For the text-containing cell, return its midpoint in [x, y] coordinate format. 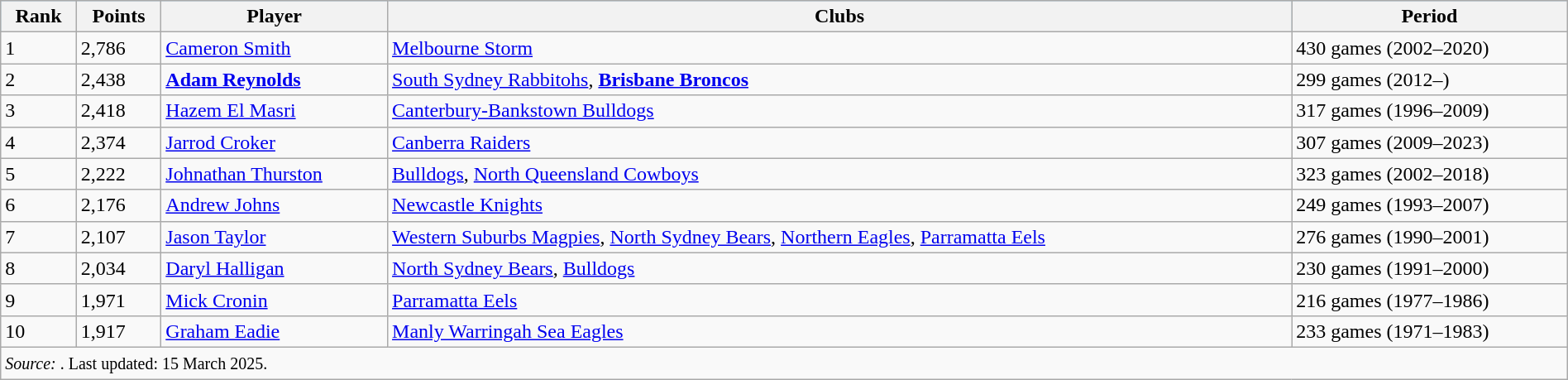
South Sydney Rabbitohs, Brisbane Broncos [840, 79]
Melbourne Storm [840, 48]
Rank [39, 17]
323 games (2002–2018) [1430, 174]
230 games (1991–2000) [1430, 268]
5 [39, 174]
Cameron Smith [275, 48]
7 [39, 237]
317 games (1996–2009) [1430, 111]
Points [118, 17]
3 [39, 111]
Jason Taylor [275, 237]
Hazem El Masri [275, 111]
249 games (1993–2007) [1430, 205]
2,786 [118, 48]
276 games (1990–2001) [1430, 237]
Jarrod Croker [275, 142]
Canberra Raiders [840, 142]
430 games (2002–2020) [1430, 48]
10 [39, 331]
North Sydney Bears, Bulldogs [840, 268]
2,176 [118, 205]
1,971 [118, 300]
Adam Reynolds [275, 79]
1,917 [118, 331]
Western Suburbs Magpies, North Sydney Bears, Northern Eagles, Parramatta Eels [840, 237]
Newcastle Knights [840, 205]
Andrew Johns [275, 205]
9 [39, 300]
1 [39, 48]
4 [39, 142]
2,374 [118, 142]
307 games (2009–2023) [1430, 142]
299 games (2012–) [1430, 79]
2,222 [118, 174]
2 [39, 79]
8 [39, 268]
2,034 [118, 268]
Bulldogs, North Queensland Cowboys [840, 174]
Daryl Halligan [275, 268]
Johnathan Thurston [275, 174]
Canterbury-Bankstown Bulldogs [840, 111]
2,418 [118, 111]
Player [275, 17]
Source: . Last updated: 15 March 2025. [784, 363]
2,107 [118, 237]
233 games (1971–1983) [1430, 331]
Mick Cronin [275, 300]
Clubs [840, 17]
6 [39, 205]
Parramatta Eels [840, 300]
Graham Eadie [275, 331]
2,438 [118, 79]
Period [1430, 17]
Manly Warringah Sea Eagles [840, 331]
216 games (1977–1986) [1430, 300]
